Provide the (X, Y) coordinate of the cell's center where the given text is located.  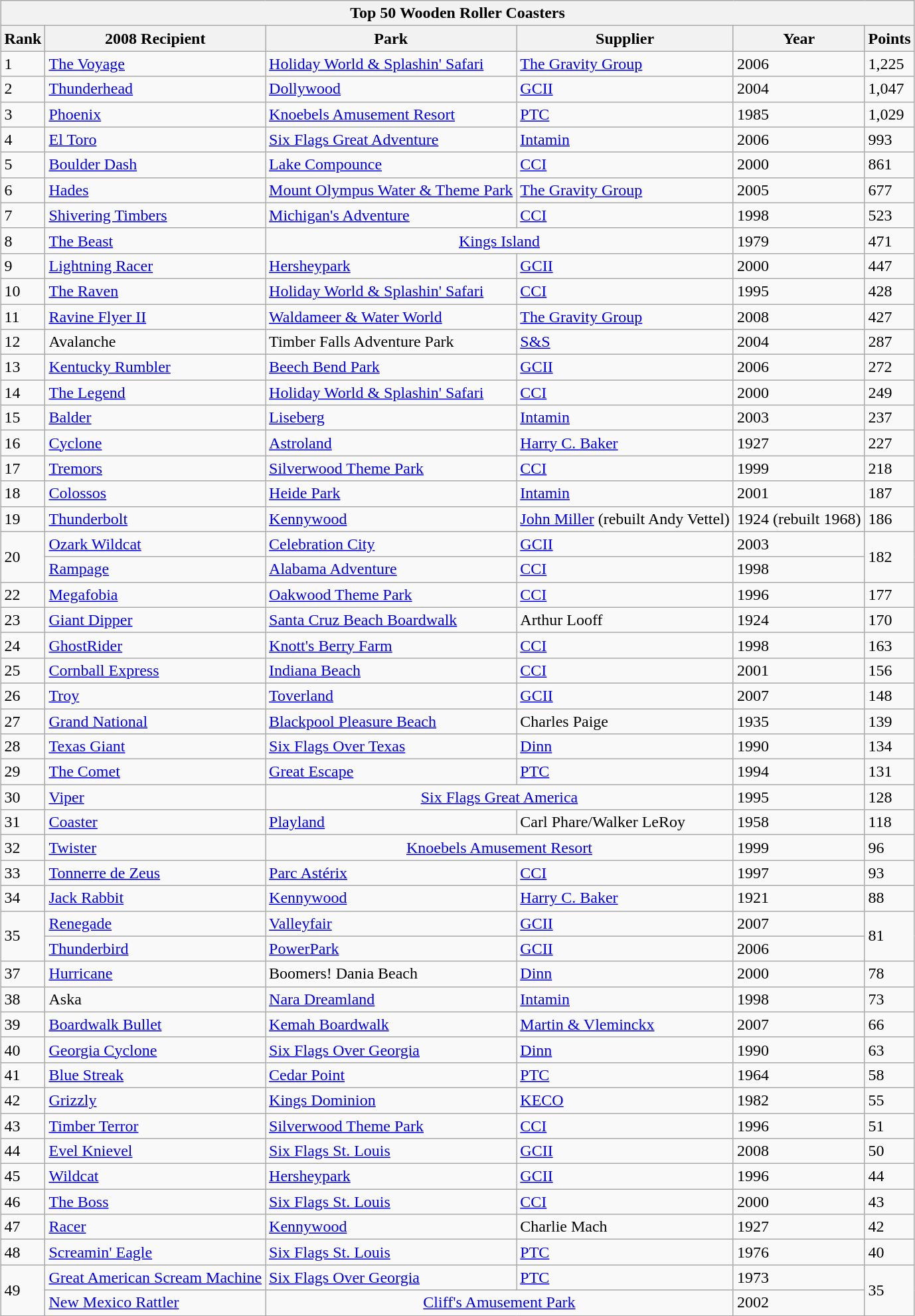
Great American Scream Machine (155, 1277)
677 (890, 190)
Hurricane (155, 974)
78 (890, 974)
Boomers! Dania Beach (391, 974)
Beech Bend Park (391, 367)
Jack Rabbit (155, 898)
1,029 (890, 114)
Texas Giant (155, 747)
249 (890, 393)
861 (890, 165)
S&S (625, 342)
41 (23, 1075)
The Boss (155, 1202)
28 (23, 747)
Kemah Boardwalk (391, 1024)
Coaster (155, 822)
Blackpool Pleasure Beach (391, 721)
Celebration City (391, 544)
1 (23, 64)
Twister (155, 848)
Thunderbolt (155, 519)
8 (23, 240)
139 (890, 721)
Timber Terror (155, 1126)
48 (23, 1252)
Megafobia (155, 595)
Valleyfair (391, 923)
50 (890, 1151)
Tonnerre de Zeus (155, 873)
4 (23, 140)
287 (890, 342)
39 (23, 1024)
Cliff's Amusement Park (499, 1303)
93 (890, 873)
31 (23, 822)
The Comet (155, 772)
1976 (799, 1252)
32 (23, 848)
1,225 (890, 64)
1935 (799, 721)
1921 (799, 898)
20 (23, 557)
471 (890, 240)
15 (23, 418)
Boulder Dash (155, 165)
63 (890, 1050)
Hades (155, 190)
Carl Phare/Walker LeRoy (625, 822)
23 (23, 620)
16 (23, 443)
131 (890, 772)
Year (799, 39)
The Voyage (155, 64)
34 (23, 898)
2008 Recipient (155, 39)
Balder (155, 418)
19 (23, 519)
Park (391, 39)
22 (23, 595)
1924 (rebuilt 1968) (799, 519)
Screamin' Eagle (155, 1252)
49 (23, 1290)
993 (890, 140)
9 (23, 266)
5 (23, 165)
10 (23, 291)
El Toro (155, 140)
1979 (799, 240)
13 (23, 367)
Martin & Vleminckx (625, 1024)
33 (23, 873)
58 (890, 1075)
73 (890, 999)
Charles Paige (625, 721)
1,047 (890, 89)
Astroland (391, 443)
Nara Dreamland (391, 999)
1924 (799, 620)
182 (890, 557)
PowerPark (391, 949)
Rampage (155, 569)
Dollywood (391, 89)
3 (23, 114)
Arthur Looff (625, 620)
Heide Park (391, 494)
2005 (799, 190)
Kings Island (499, 240)
177 (890, 595)
Lake Compounce (391, 165)
29 (23, 772)
Supplier (625, 39)
Six Flags Over Texas (391, 747)
Six Flags Great Adventure (391, 140)
81 (890, 936)
Rank (23, 39)
428 (890, 291)
Parc Astérix (391, 873)
2 (23, 89)
Blue Streak (155, 1075)
186 (890, 519)
6 (23, 190)
Giant Dipper (155, 620)
Avalanche (155, 342)
Santa Cruz Beach Boardwalk (391, 620)
128 (890, 797)
Top 50 Wooden Roller Coasters (457, 13)
523 (890, 215)
Cedar Point (391, 1075)
Points (890, 39)
30 (23, 797)
1985 (799, 114)
447 (890, 266)
Cyclone (155, 443)
18 (23, 494)
37 (23, 974)
14 (23, 393)
134 (890, 747)
Wildcat (155, 1176)
GhostRider (155, 645)
Ozark Wildcat (155, 544)
Tremors (155, 468)
51 (890, 1126)
66 (890, 1024)
John Miller (rebuilt Andy Vettel) (625, 519)
Indiana Beach (391, 670)
88 (890, 898)
7 (23, 215)
38 (23, 999)
Grizzly (155, 1100)
1973 (799, 1277)
46 (23, 1202)
47 (23, 1227)
118 (890, 822)
Grand National (155, 721)
Boardwalk Bullet (155, 1024)
Georgia Cyclone (155, 1050)
Kings Dominion (391, 1100)
45 (23, 1176)
Mount Olympus Water & Theme Park (391, 190)
96 (890, 848)
17 (23, 468)
187 (890, 494)
Aska (155, 999)
KECO (625, 1100)
Colossos (155, 494)
Racer (155, 1227)
163 (890, 645)
12 (23, 342)
The Beast (155, 240)
Cornball Express (155, 670)
Waldameer & Water World (391, 317)
427 (890, 317)
55 (890, 1100)
Alabama Adventure (391, 569)
27 (23, 721)
Charlie Mach (625, 1227)
1994 (799, 772)
Troy (155, 696)
1958 (799, 822)
227 (890, 443)
The Legend (155, 393)
1964 (799, 1075)
Thunderbird (155, 949)
Knott's Berry Farm (391, 645)
Lightning Racer (155, 266)
Shivering Timbers (155, 215)
Kentucky Rumbler (155, 367)
148 (890, 696)
24 (23, 645)
2002 (799, 1303)
26 (23, 696)
Six Flags Great America (499, 797)
New Mexico Rattler (155, 1303)
Ravine Flyer II (155, 317)
170 (890, 620)
11 (23, 317)
237 (890, 418)
Viper (155, 797)
Thunderhead (155, 89)
Renegade (155, 923)
Timber Falls Adventure Park (391, 342)
Phoenix (155, 114)
218 (890, 468)
Evel Knievel (155, 1151)
Toverland (391, 696)
The Raven (155, 291)
Michigan's Adventure (391, 215)
Oakwood Theme Park (391, 595)
Great Escape (391, 772)
Playland (391, 822)
272 (890, 367)
1997 (799, 873)
Liseberg (391, 418)
25 (23, 670)
1982 (799, 1100)
156 (890, 670)
